Return the (x, y) coordinate for the center point of the cell that contains the specified text.  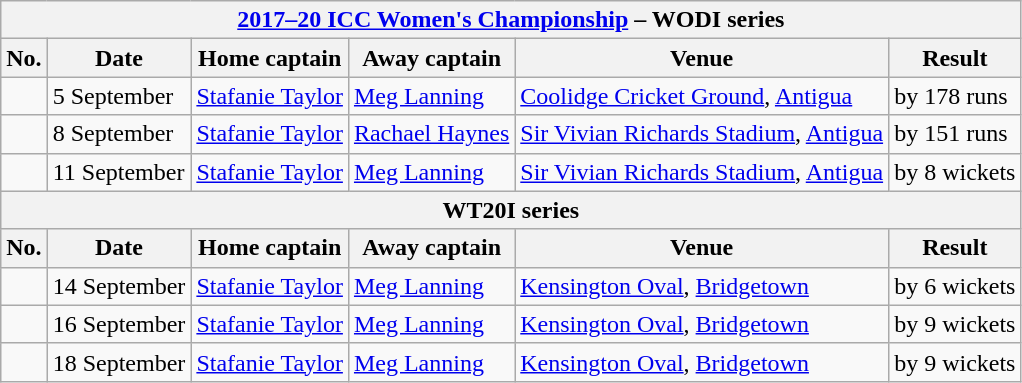
WT20I series (511, 210)
18 September (119, 362)
11 September (119, 172)
Rachael Haynes (431, 134)
by 6 wickets (955, 286)
by 8 wickets (955, 172)
5 September (119, 96)
16 September (119, 324)
Coolidge Cricket Ground, Antigua (702, 96)
2017–20 ICC Women's Championship – WODI series (511, 20)
by 178 runs (955, 96)
14 September (119, 286)
8 September (119, 134)
by 151 runs (955, 134)
